Capture the cell that displays the provided text and extract its (x, y) central coordinate. 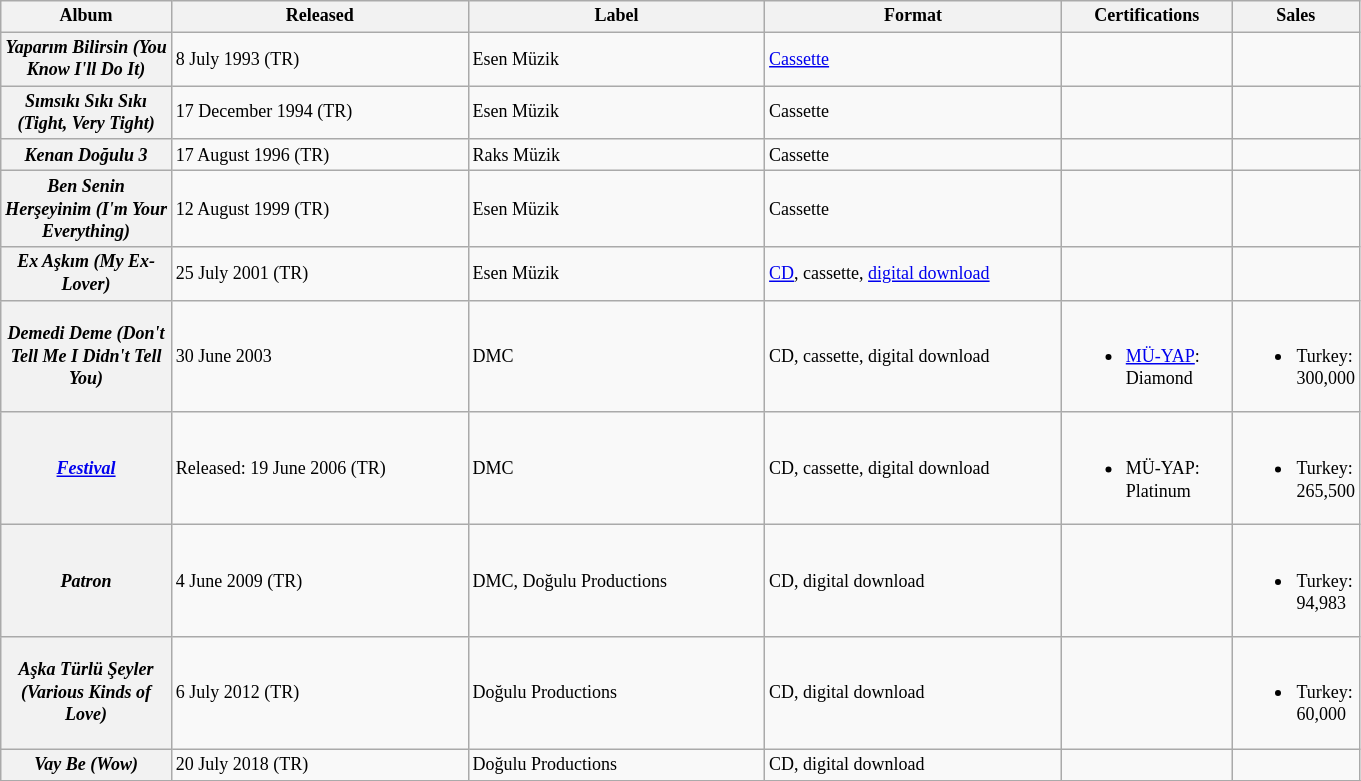
Yaparım Bilirsin (You Know I'll Do It) (86, 59)
Turkey: 60,000 (1296, 693)
6 July 2012 (TR) (320, 693)
Album (86, 16)
Turkey: 265,500 (1296, 468)
8 July 1993 (TR) (320, 59)
Certifications (1146, 16)
DMC, Doğulu Productions (616, 581)
20 July 2018 (TR) (320, 764)
12 August 1999 (TR) (320, 208)
17 August 1996 (TR) (320, 154)
MÜ-YAP: Platinum (1146, 468)
Turkey: 300,000 (1296, 356)
Kenan Doğulu 3 (86, 154)
17 December 1994 (TR) (320, 113)
Format (914, 16)
Sales (1296, 16)
Turkey: 94,983 (1296, 581)
Ex Aşkım (My Ex-Lover) (86, 274)
Label (616, 16)
30 June 2003 (320, 356)
Vay Be (Wow) (86, 764)
Patron (86, 581)
Aşka Türlü Şeyler (Various Kinds of Love) (86, 693)
Ben Senin Herşeyinim (I'm Your Everything) (86, 208)
4 June 2009 (TR) (320, 581)
MÜ-YAP: Diamond (1146, 356)
Demedi Deme (Don't Tell Me I Didn't Tell You) (86, 356)
Sımsıkı Sıkı Sıkı (Tight, Very Tight) (86, 113)
Raks Müzik (616, 154)
Released: 19 June 2006 (TR) (320, 468)
Released (320, 16)
25 July 2001 (TR) (320, 274)
Festival (86, 468)
